Provide the (X, Y) coordinate of the cell's center where the given text is located.  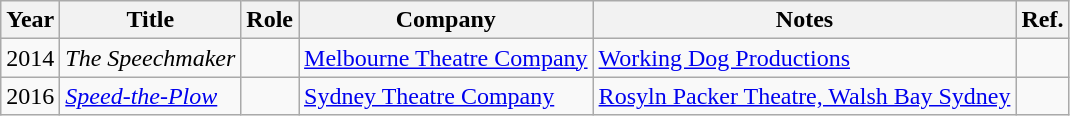
2016 (30, 96)
Melbourne Theatre Company (446, 58)
Title (150, 20)
Company (446, 20)
Year (30, 20)
Notes (804, 20)
The Speechmaker (150, 58)
Role (270, 20)
2014 (30, 58)
Rosyln Packer Theatre, Walsh Bay Sydney (804, 96)
Working Dog Productions (804, 58)
Ref. (1042, 20)
Sydney Theatre Company (446, 96)
Speed-the-Plow (150, 96)
